Extract the (x, y) coordinate from the center of the cell holding the provided text.  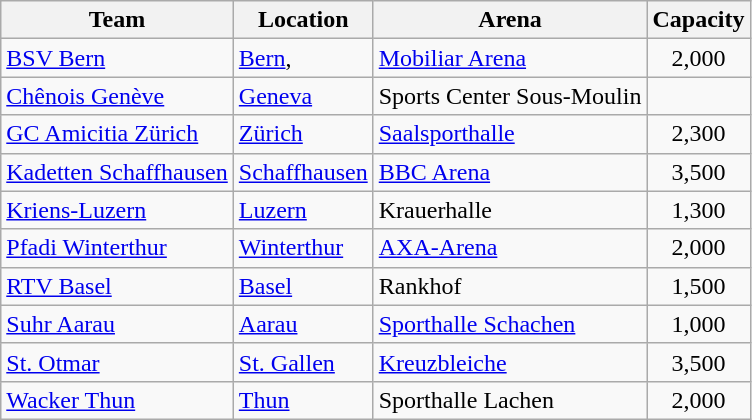
Team (118, 20)
1,500 (698, 286)
AXA-Arena (510, 248)
Krauerhalle (510, 210)
Sports Center Sous-Moulin (510, 96)
BSV Bern (118, 58)
Mobiliar Arena (510, 58)
Saalsporthalle (510, 134)
St. Otmar (118, 362)
Bern, (303, 58)
Arena (510, 20)
Rankhof (510, 286)
Suhr Aarau (118, 324)
St. Gallen (303, 362)
Capacity (698, 20)
Luzern (303, 210)
Pfadi Winterthur (118, 248)
Kadetten Schaffhausen (118, 172)
Wacker Thun (118, 400)
Sporthalle Schachen (510, 324)
Schaffhausen (303, 172)
Zürich (303, 134)
Location (303, 20)
Chênois Genève (118, 96)
Geneva (303, 96)
Aarau (303, 324)
Sporthalle Lachen (510, 400)
GC Amicitia Zürich (118, 134)
1,300 (698, 210)
Kreuzbleiche (510, 362)
2,300 (698, 134)
RTV Basel (118, 286)
BBC Arena (510, 172)
Winterthur (303, 248)
Kriens-Luzern (118, 210)
1,000 (698, 324)
Thun (303, 400)
Basel (303, 286)
